Return the [X, Y] coordinate for the center point of the cell that contains the specified text.  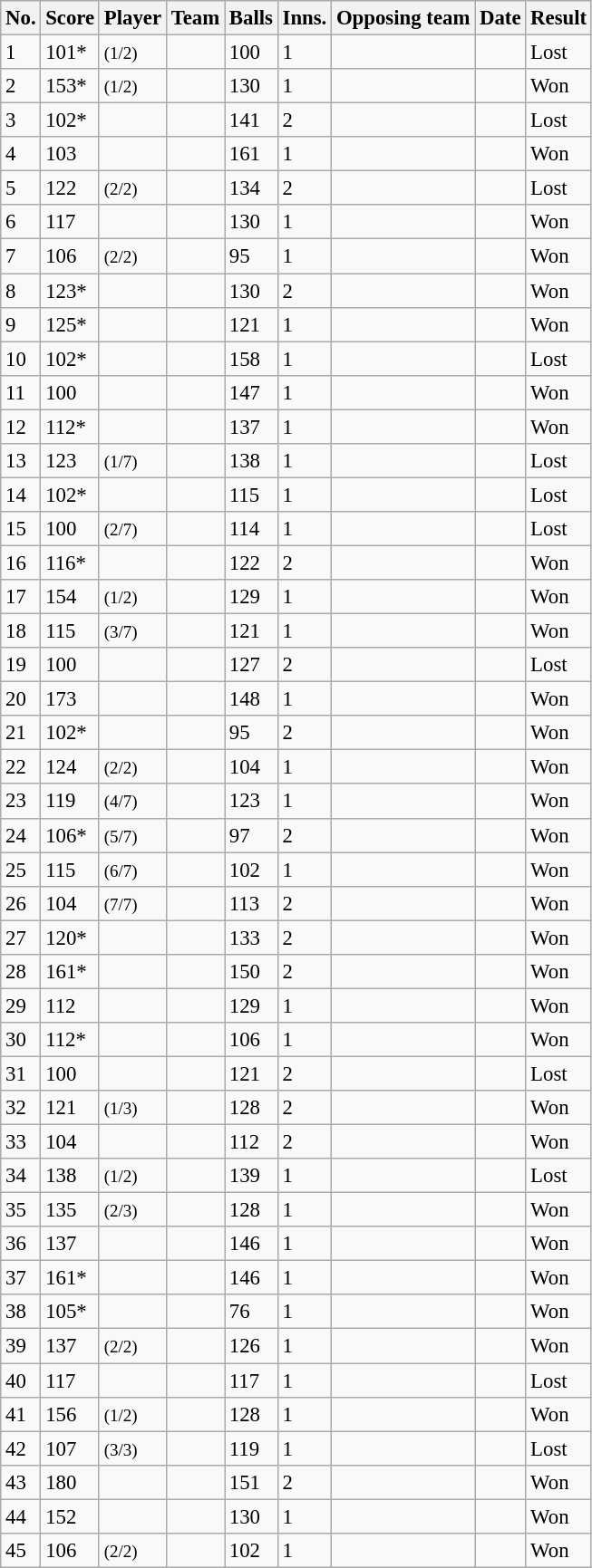
(3/7) [132, 631]
6 [21, 222]
17 [21, 597]
161 [252, 154]
180 [71, 1482]
135 [71, 1210]
13 [21, 461]
(1/7) [132, 461]
154 [71, 597]
101* [71, 53]
113 [252, 903]
8 [21, 291]
(1/3) [132, 1108]
7 [21, 256]
5 [21, 188]
158 [252, 359]
Inns. [305, 18]
18 [21, 631]
120* [71, 938]
41 [21, 1414]
Date [500, 18]
Balls [252, 18]
3 [21, 120]
123* [71, 291]
15 [21, 529]
173 [71, 699]
Player [132, 18]
24 [21, 835]
28 [21, 972]
147 [252, 392]
76 [252, 1313]
34 [21, 1176]
9 [21, 324]
11 [21, 392]
38 [21, 1313]
22 [21, 767]
150 [252, 972]
(4/7) [132, 802]
125* [71, 324]
25 [21, 870]
26 [21, 903]
No. [21, 18]
(3/3) [132, 1448]
106* [71, 835]
153* [71, 86]
(2/3) [132, 1210]
103 [71, 154]
30 [21, 1040]
141 [252, 120]
126 [252, 1346]
151 [252, 1482]
139 [252, 1176]
45 [21, 1551]
105* [71, 1313]
19 [21, 665]
156 [71, 1414]
(7/7) [132, 903]
Opposing team [403, 18]
39 [21, 1346]
21 [21, 733]
31 [21, 1073]
10 [21, 359]
33 [21, 1142]
4 [21, 154]
32 [21, 1108]
134 [252, 188]
Team [195, 18]
16 [21, 563]
(5/7) [132, 835]
12 [21, 427]
124 [71, 767]
23 [21, 802]
116* [71, 563]
42 [21, 1448]
152 [71, 1516]
40 [21, 1380]
148 [252, 699]
(2/7) [132, 529]
14 [21, 495]
Result [558, 18]
27 [21, 938]
107 [71, 1448]
Score [71, 18]
35 [21, 1210]
133 [252, 938]
114 [252, 529]
43 [21, 1482]
(6/7) [132, 870]
20 [21, 699]
97 [252, 835]
29 [21, 1005]
127 [252, 665]
44 [21, 1516]
36 [21, 1244]
37 [21, 1278]
